Return [x, y] of the center of cell containing provided text 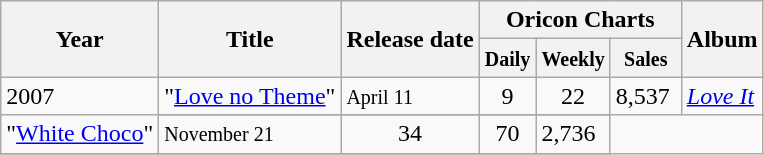
Title [250, 39]
22 [573, 96]
2007 [80, 96]
Album [722, 39]
Oricon Charts [580, 20]
April 11 [410, 96]
Year [80, 39]
November 21 [250, 134]
Daily [508, 58]
Love It [722, 96]
"White Choco" [80, 134]
Sales [646, 58]
70 [508, 134]
Weekly [573, 58]
8,537 [646, 96]
9 [508, 96]
2,736 [573, 134]
Release date [410, 39]
34 [410, 134]
"Love no Theme" [250, 96]
